For the text-containing cell, return its midpoint in [X, Y] coordinate format. 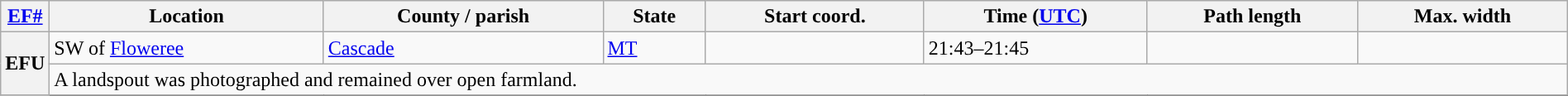
A landspout was photographed and remained over open farmland. [809, 79]
MT [654, 48]
SW of Floweree [187, 48]
EFU [25, 64]
21:43–21:45 [1035, 48]
Location [187, 17]
Path length [1252, 17]
Max. width [1463, 17]
Time (UTC) [1035, 17]
Start coord. [815, 17]
EF# [25, 17]
Cascade [463, 48]
County / parish [463, 17]
State [654, 17]
